For the text-containing cell, return its midpoint in (X, Y) coordinate format. 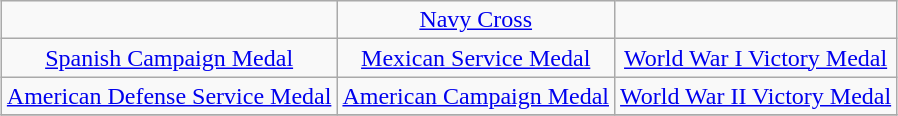
World War I Victory Medal (756, 58)
World War II Victory Medal (756, 96)
Spanish Campaign Medal (169, 58)
American Campaign Medal (476, 96)
Navy Cross (476, 20)
American Defense Service Medal (169, 96)
Mexican Service Medal (476, 58)
